Determine the [X, Y] coordinate at the center of the cell enclosing the given text.  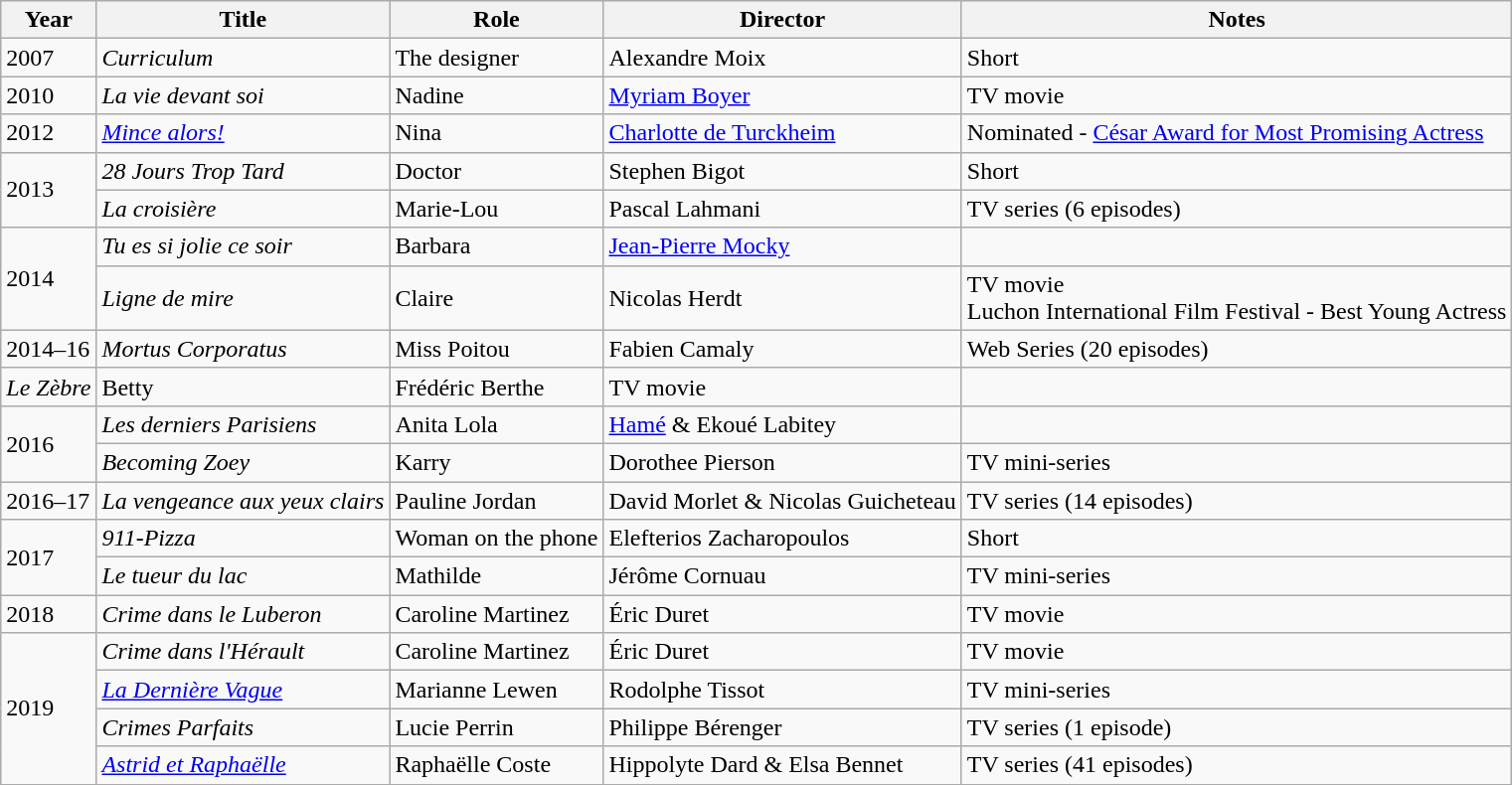
Director [782, 20]
Nicolas Herdt [782, 298]
2010 [49, 95]
Marie-Lou [497, 209]
Les derniers Parisiens [243, 424]
Hippolyte Dard & Elsa Bennet [782, 765]
2016 [49, 443]
Marianne Lewen [497, 690]
Raphaëlle Coste [497, 765]
Woman on the phone [497, 539]
Curriculum [243, 58]
Pascal Lahmani [782, 209]
Frédéric Berthe [497, 387]
TV series (1 episode) [1237, 727]
28 Jours Trop Tard [243, 171]
2013 [49, 190]
TV movieLuchon International Film Festival - Best Young Actress [1237, 298]
Becoming Zoey [243, 462]
2017 [49, 557]
Anita Lola [497, 424]
Lucie Perrin [497, 727]
2007 [49, 58]
Barbara [497, 246]
Astrid et Raphaëlle [243, 765]
Karry [497, 462]
La vengeance aux yeux clairs [243, 500]
Fabien Camaly [782, 349]
La croisière [243, 209]
2019 [49, 708]
Mathilde [497, 576]
TV series (41 episodes) [1237, 765]
2012 [49, 133]
Stephen Bigot [782, 171]
Jérôme Cornuau [782, 576]
Nina [497, 133]
Rodolphe Tissot [782, 690]
Myriam Boyer [782, 95]
911-Pizza [243, 539]
Mortus Corporatus [243, 349]
TV series (14 episodes) [1237, 500]
Betty [243, 387]
2016–17 [49, 500]
La Dernière Vague [243, 690]
2018 [49, 614]
Charlotte de Turckheim [782, 133]
Nominated - César Award for Most Promising Actress [1237, 133]
Role [497, 20]
Claire [497, 298]
La vie devant soi [243, 95]
TV series (6 episodes) [1237, 209]
Crimes Parfaits [243, 727]
Notes [1237, 20]
Nadine [497, 95]
Jean-Pierre Mocky [782, 246]
Title [243, 20]
David Morlet & Nicolas Guicheteau [782, 500]
Dorothee Pierson [782, 462]
Pauline Jordan [497, 500]
The designer [497, 58]
Crime dans l'Hérault [243, 652]
Mince alors! [243, 133]
Miss Poitou [497, 349]
Ligne de mire [243, 298]
Hamé & Ekoué Labitey [782, 424]
Crime dans le Luberon [243, 614]
Year [49, 20]
Alexandre Moix [782, 58]
Le tueur du lac [243, 576]
Philippe Bérenger [782, 727]
Web Series (20 episodes) [1237, 349]
2014–16 [49, 349]
Elefterios Zacharopoulos [782, 539]
Le Zèbre [49, 387]
Tu es si jolie ce soir [243, 246]
2014 [49, 278]
Doctor [497, 171]
